Find where the given text appears and provide that cell's center as [X, Y] coordinate. 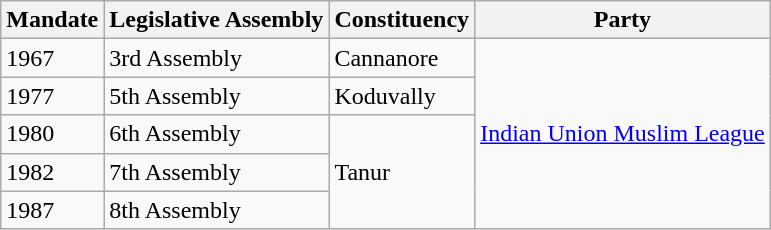
7th Assembly [216, 172]
6th Assembly [216, 134]
1967 [52, 58]
1977 [52, 96]
Mandate [52, 20]
Tanur [402, 172]
5th Assembly [216, 96]
Constituency [402, 20]
Cannanore [402, 58]
Koduvally [402, 96]
1982 [52, 172]
Party [623, 20]
Legislative Assembly [216, 20]
3rd Assembly [216, 58]
1980 [52, 134]
8th Assembly [216, 210]
1987 [52, 210]
Indian Union Muslim League [623, 134]
